Output the [x, y] coordinate of the center of the cell containing the given text.  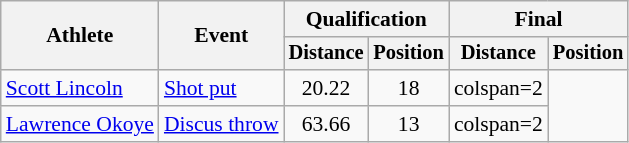
Event [222, 36]
18 [408, 88]
63.66 [326, 124]
Athlete [80, 36]
Scott Lincoln [80, 88]
Discus throw [222, 124]
20.22 [326, 88]
Lawrence Okoye [80, 124]
Shot put [222, 88]
13 [408, 124]
Final [538, 19]
Qualification [366, 19]
